Find where the given text appears and provide that cell's center as (X, Y) coordinate. 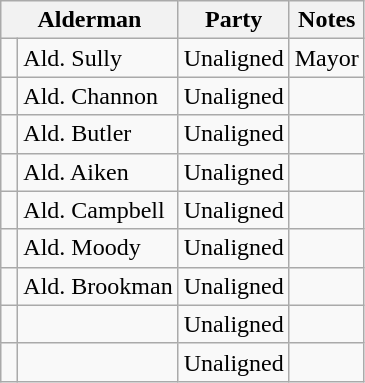
Ald. Aiken (98, 172)
Ald. Butler (98, 134)
Ald. Moody (98, 248)
Ald. Sully (98, 58)
Ald. Campbell (98, 210)
Alderman (90, 20)
Notes (326, 20)
Mayor (326, 58)
Ald. Channon (98, 96)
Ald. Brookman (98, 286)
Party (234, 20)
